Provide the (X, Y) coordinate of the cell's center where the given text is located.  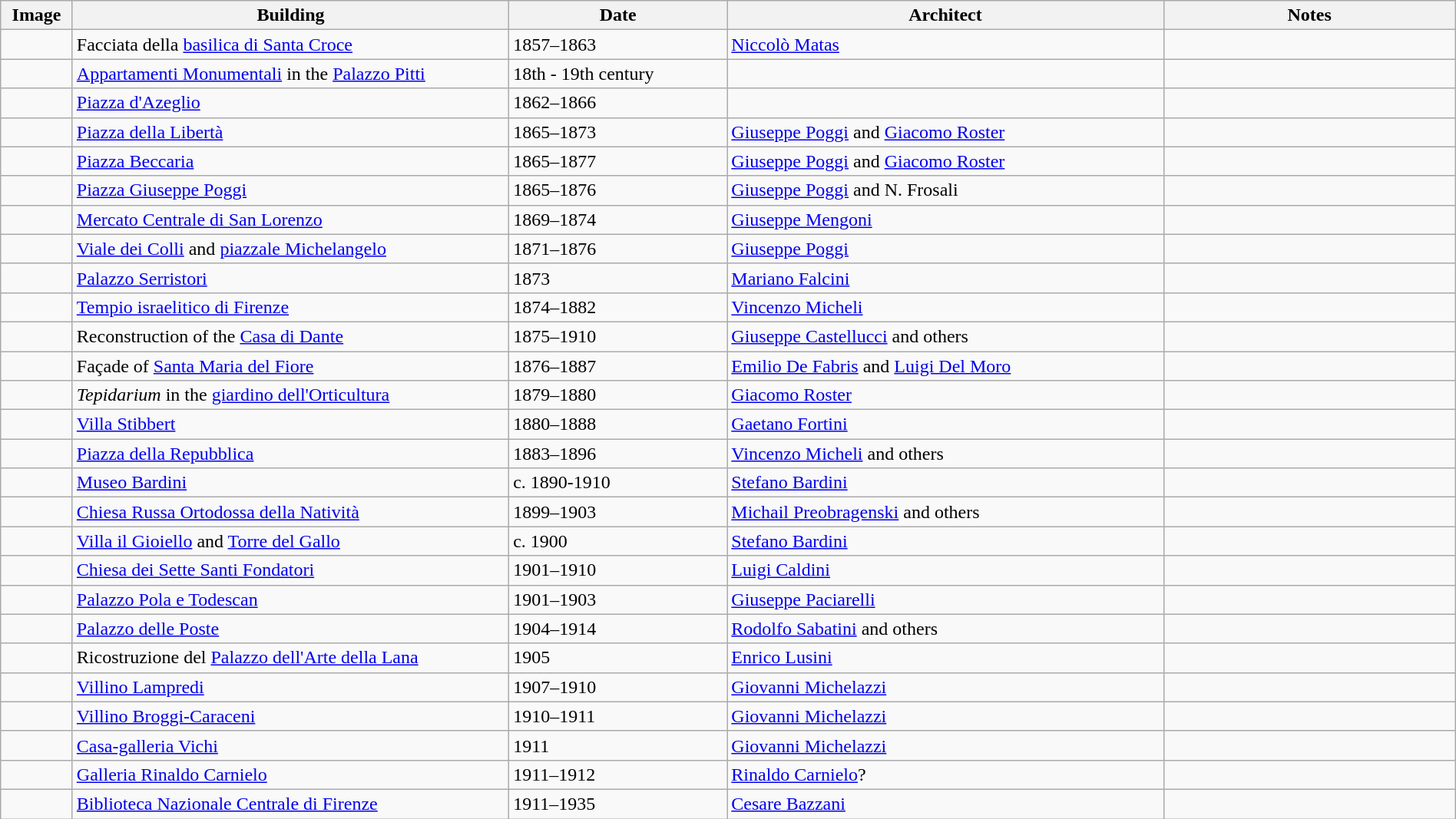
1873 (618, 278)
Gaetano Fortini (945, 424)
Giacomo Roster (945, 395)
1874–1882 (618, 307)
Giuseppe Mengoni (945, 220)
Vincenzo Micheli and others (945, 454)
1879–1880 (618, 395)
Giuseppe Castellucci and others (945, 336)
Piazza Beccaria (290, 161)
Mercato Centrale di San Lorenzo (290, 220)
Michail Preobragenski and others (945, 512)
Galleria Rinaldo Carnielo (290, 774)
Niccolò Matas (945, 45)
Building (290, 15)
1911 (618, 745)
Tempio israelitico di Firenze (290, 307)
Chiesa dei Sette Santi Fondatori (290, 570)
1905 (618, 658)
Ricostruzione del Palazzo dell'Arte della Lana (290, 658)
1857–1863 (618, 45)
Museo Bardini (290, 483)
1911–1912 (618, 774)
Giuseppe Paciarelli (945, 599)
1865–1873 (618, 132)
Villino Broggi-Caraceni (290, 716)
Giuseppe Poggi and N. Frosali (945, 190)
Piazza della Libertà (290, 132)
1904–1914 (618, 629)
Reconstruction of the Casa di Dante (290, 336)
1907–1910 (618, 687)
c. 1890-1910 (618, 483)
Cesare Bazzani (945, 804)
Notes (1309, 15)
Villa Stibbert (290, 424)
1910–1911 (618, 716)
Piazza d'Azeglio (290, 103)
Villino Lampredi (290, 687)
1862–1866 (618, 103)
1901–1903 (618, 599)
Chiesa Russa Ortodossa della Natività (290, 512)
Piazza Giuseppe Poggi (290, 190)
Mariano Falcini (945, 278)
Facciata della basilica di Santa Croce (290, 45)
Viale dei Colli and piazzale Michelangelo (290, 249)
Luigi Caldini (945, 570)
Appartamenti Monumentali in the Palazzo Pitti (290, 74)
Giuseppe Poggi (945, 249)
Façade of Santa Maria del Fiore (290, 366)
Piazza della Repubblica (290, 454)
c. 1900 (618, 541)
Tepidarium in the giardino dell'Orticultura (290, 395)
Rodolfo Sabatini and others (945, 629)
Palazzo delle Poste (290, 629)
1901–1910 (618, 570)
1883–1896 (618, 454)
1865–1876 (618, 190)
Vincenzo Micheli (945, 307)
1880–1888 (618, 424)
Image (37, 15)
Palazzo Pola e Todescan (290, 599)
Date (618, 15)
Rinaldo Carnielo? (945, 774)
1865–1877 (618, 161)
1899–1903 (618, 512)
Villa il Gioiello and Torre del Gallo (290, 541)
Emilio De Fabris and Luigi Del Moro (945, 366)
Enrico Lusini (945, 658)
1871–1876 (618, 249)
Casa-galleria Vichi (290, 745)
Palazzo Serristori (290, 278)
1875–1910 (618, 336)
Biblioteca Nazionale Centrale di Firenze (290, 804)
18th - 19th century (618, 74)
Architect (945, 15)
1876–1887 (618, 366)
1869–1874 (618, 220)
1911–1935 (618, 804)
